Return [x, y] of the center of cell containing provided text 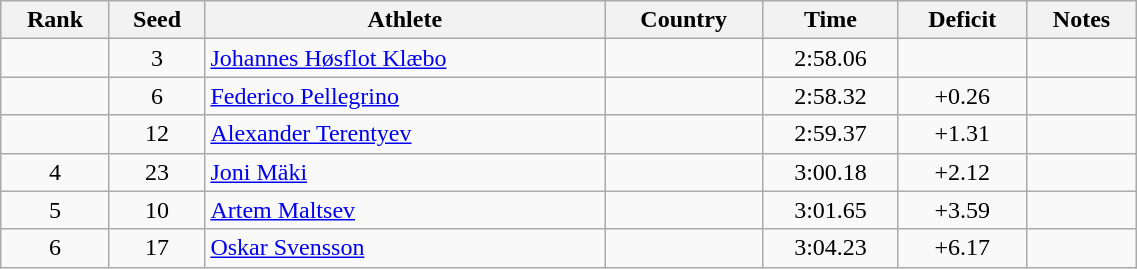
Rank [56, 20]
3 [157, 58]
+2.12 [962, 172]
Oskar Svensson [405, 248]
2:58.32 [830, 96]
Time [830, 20]
3:04.23 [830, 248]
Athlete [405, 20]
Seed [157, 20]
Notes [1082, 20]
+6.17 [962, 248]
3:01.65 [830, 210]
+0.26 [962, 96]
17 [157, 248]
23 [157, 172]
3:00.18 [830, 172]
Alexander Terentyev [405, 134]
Johannes Høsflot Klæbo [405, 58]
2:59.37 [830, 134]
Artem Maltsev [405, 210]
Federico Pellegrino [405, 96]
+3.59 [962, 210]
10 [157, 210]
2:58.06 [830, 58]
Country [684, 20]
Deficit [962, 20]
Joni Mäki [405, 172]
+1.31 [962, 134]
5 [56, 210]
4 [56, 172]
12 [157, 134]
